Search for the cell housing the specified text and yield its (X, Y) center coordinate. 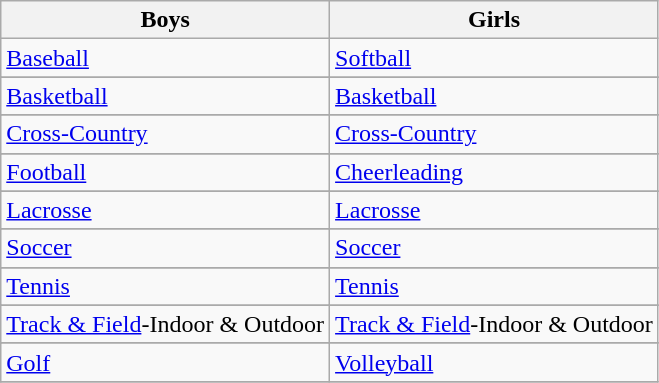
Baseball (166, 58)
Softball (494, 58)
Cheerleading (494, 172)
Football (166, 172)
Boys (166, 20)
Volleyball (494, 362)
Girls (494, 20)
Golf (166, 362)
